Return (X, Y) of the center of cell containing provided text 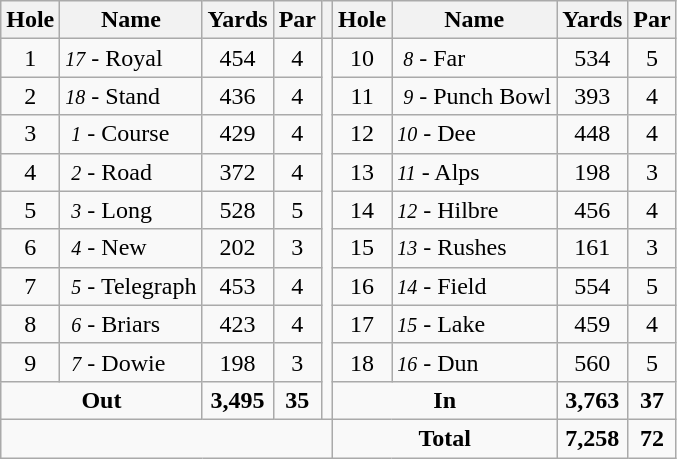
13 - Rushes (474, 248)
Out (102, 400)
3,495 (238, 400)
454 (238, 58)
8 (30, 324)
448 (592, 134)
6 - Briars (131, 324)
18 - Stand (131, 96)
1 (30, 58)
6 (30, 248)
3,763 (592, 400)
15 - Lake (474, 324)
534 (592, 58)
10 - Dee (474, 134)
37 (652, 400)
4 - New (131, 248)
436 (238, 96)
11 - Alps (474, 172)
3 - Long (131, 210)
7 (30, 286)
393 (592, 96)
528 (238, 210)
423 (238, 324)
14 - Field (474, 286)
459 (592, 324)
8 - Far (474, 58)
161 (592, 248)
10 (362, 58)
5 - Telegraph (131, 286)
372 (238, 172)
17 (362, 324)
18 (362, 362)
554 (592, 286)
456 (592, 210)
In (445, 400)
9 (30, 362)
202 (238, 248)
7 - Dowie (131, 362)
1 - Course (131, 134)
13 (362, 172)
Total (445, 438)
16 (362, 286)
15 (362, 248)
14 (362, 210)
11 (362, 96)
16 - Dun (474, 362)
560 (592, 362)
2 (30, 96)
12 (362, 134)
453 (238, 286)
35 (297, 400)
17 - Royal (131, 58)
429 (238, 134)
7,258 (592, 438)
9 - Punch Bowl (474, 96)
2 - Road (131, 172)
72 (652, 438)
12 - Hilbre (474, 210)
